Locate the cell with the specified text and output its (x, y) center coordinate. 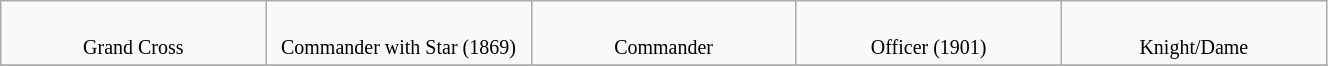
Grand Cross (134, 34)
Knight/Dame (1194, 34)
Officer (1901) (928, 34)
Commander with Star (1869) (398, 34)
Commander (664, 34)
